Capture the cell that displays the provided text and extract its [X, Y] central coordinate. 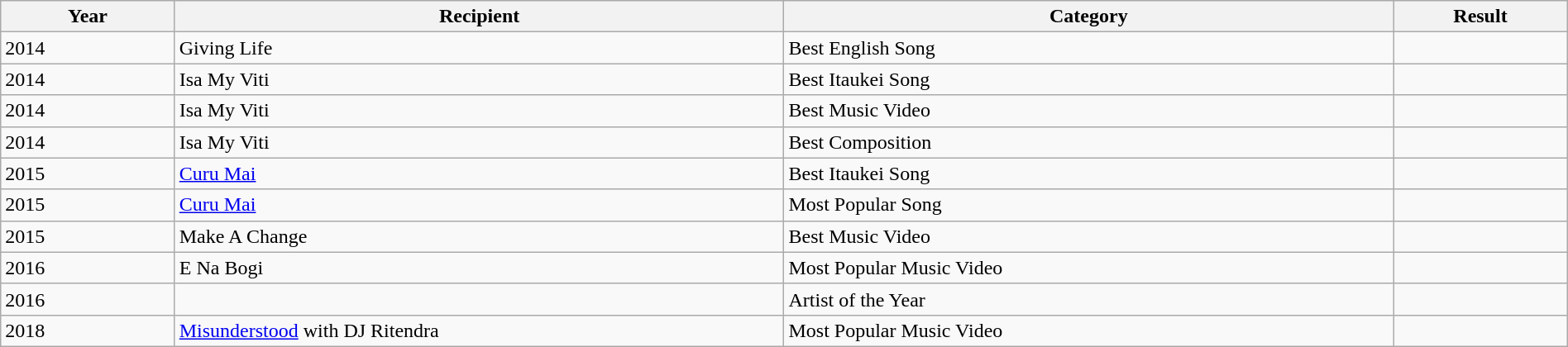
E Na Bogi [480, 268]
Most Popular Song [1088, 205]
Recipient [480, 17]
Best Composition [1088, 142]
Artist of the Year [1088, 299]
Category [1088, 17]
Best English Song [1088, 48]
Make A Change [480, 236]
Misunderstood with DJ Ritendra [480, 330]
2018 [88, 330]
Giving Life [480, 48]
Year [88, 17]
Result [1480, 17]
